Provide the (X, Y) coordinate of the cell's center where the given text is located.  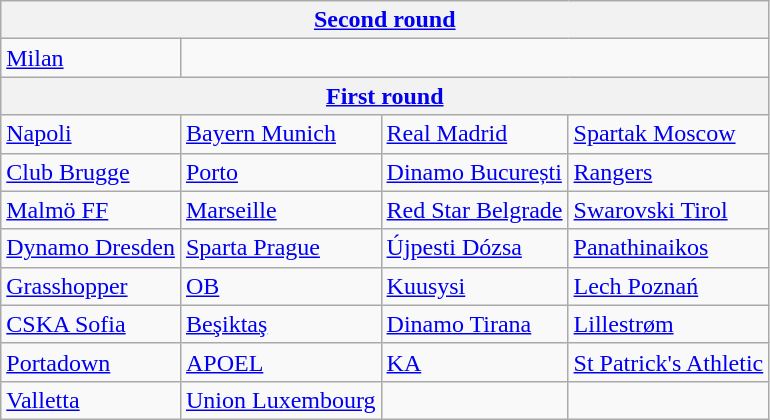
Újpesti Dózsa (474, 248)
Lech Poznań (668, 286)
Swarovski Tirol (668, 210)
Grasshopper (91, 286)
Dinamo Tirana (474, 324)
Panathinaikos (668, 248)
First round (385, 96)
KA (474, 362)
Beşiktaş (280, 324)
Sparta Prague (280, 248)
Spartak Moscow (668, 134)
Valletta (91, 400)
Malmö FF (91, 210)
St Patrick's Athletic (668, 362)
OB (280, 286)
Portadown (91, 362)
Lillestrøm (668, 324)
Milan (91, 58)
Second round (385, 20)
Real Madrid (474, 134)
Dinamo București (474, 172)
Kuusysi (474, 286)
Bayern Munich (280, 134)
CSKA Sofia (91, 324)
Napoli (91, 134)
Dynamo Dresden (91, 248)
Club Brugge (91, 172)
Porto (280, 172)
Rangers (668, 172)
APOEL (280, 362)
Marseille (280, 210)
Union Luxembourg (280, 400)
Red Star Belgrade (474, 210)
